Detect which cell encompasses the target text, then output its [x, y] center coordinate. 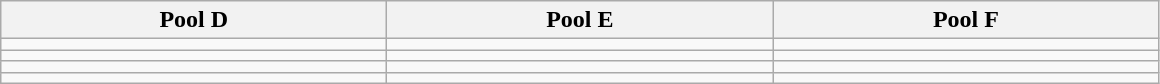
Pool E [580, 20]
Pool F [966, 20]
Pool D [194, 20]
